Detect which cell encompasses the target text, then output its (x, y) center coordinate. 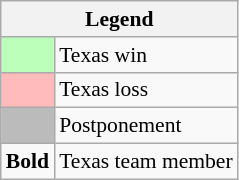
Legend (120, 19)
Bold (28, 162)
Texas loss (146, 90)
Texas team member (146, 162)
Postponement (146, 126)
Texas win (146, 55)
